Identify which cell holds the provided text, then report its (x, y) central coordinate. 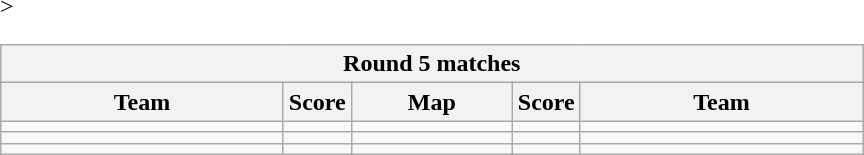
Round 5 matches (432, 64)
Map (432, 102)
